Determine the (x, y) coordinate at the center of the cell enclosing the given text.  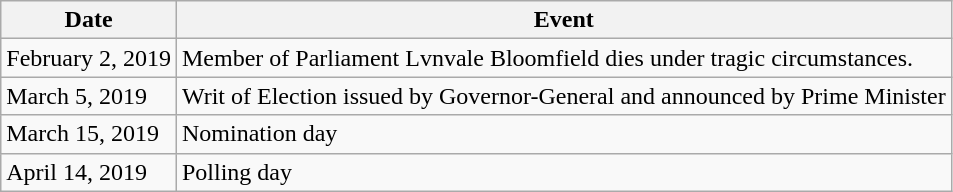
March 5, 2019 (89, 96)
February 2, 2019 (89, 58)
Writ of Election issued by Governor-General and announced by Prime Minister (564, 96)
Member of Parliament Lvnvale Bloomfield dies under tragic circumstances. (564, 58)
Event (564, 20)
Polling day (564, 172)
April 14, 2019 (89, 172)
Date (89, 20)
Nomination day (564, 134)
March 15, 2019 (89, 134)
